Scan for the cell matching the given text and deliver its (X, Y) coordinate at center. 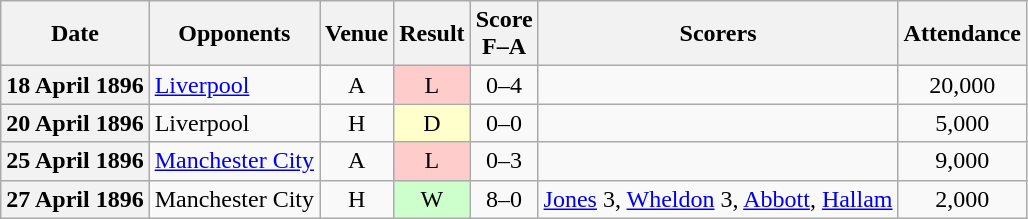
9,000 (962, 161)
2,000 (962, 199)
Result (432, 34)
18 April 1896 (75, 85)
ScoreF–A (504, 34)
Opponents (234, 34)
Venue (357, 34)
27 April 1896 (75, 199)
20 April 1896 (75, 123)
Scorers (718, 34)
D (432, 123)
0–0 (504, 123)
25 April 1896 (75, 161)
0–4 (504, 85)
W (432, 199)
0–3 (504, 161)
Jones 3, Wheldon 3, Abbott, Hallam (718, 199)
8–0 (504, 199)
5,000 (962, 123)
20,000 (962, 85)
Date (75, 34)
Attendance (962, 34)
